Return the [X, Y] coordinate for the center point of the cell that contains the specified text.  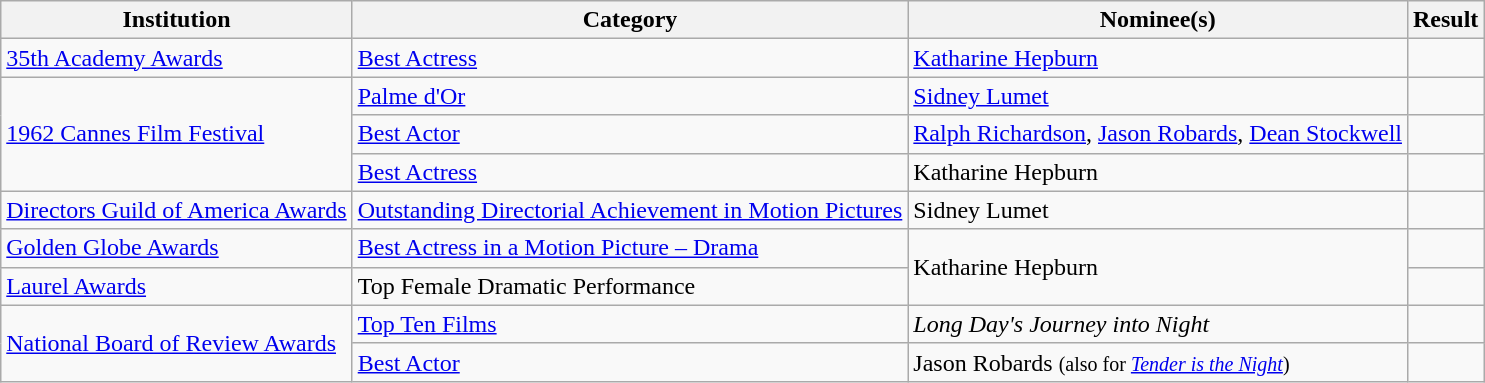
Ralph Richardson, Jason Robards, Dean Stockwell [1158, 134]
Outstanding Directorial Achievement in Motion Pictures [630, 210]
Top Female Dramatic Performance [630, 286]
National Board of Review Awards [176, 343]
Best Actress in a Motion Picture – Drama [630, 248]
Palme d'Or [630, 96]
Long Day's Journey into Night [1158, 324]
Laurel Awards [176, 286]
35th Academy Awards [176, 58]
Jason Robards (also for Tender is the Night) [1158, 362]
Institution [176, 20]
Category [630, 20]
Nominee(s) [1158, 20]
Golden Globe Awards [176, 248]
Result [1445, 20]
Directors Guild of America Awards [176, 210]
Top Ten Films [630, 324]
1962 Cannes Film Festival [176, 134]
